Output the [X, Y] coordinate of the center of the cell containing the given text.  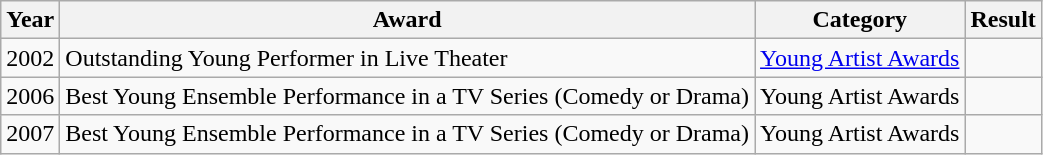
Result [1003, 20]
Award [408, 20]
2006 [30, 96]
2007 [30, 134]
Outstanding Young Performer in Live Theater [408, 58]
2002 [30, 58]
Year [30, 20]
Category [860, 20]
